Locate the cell with the specified text and output its [X, Y] center coordinate. 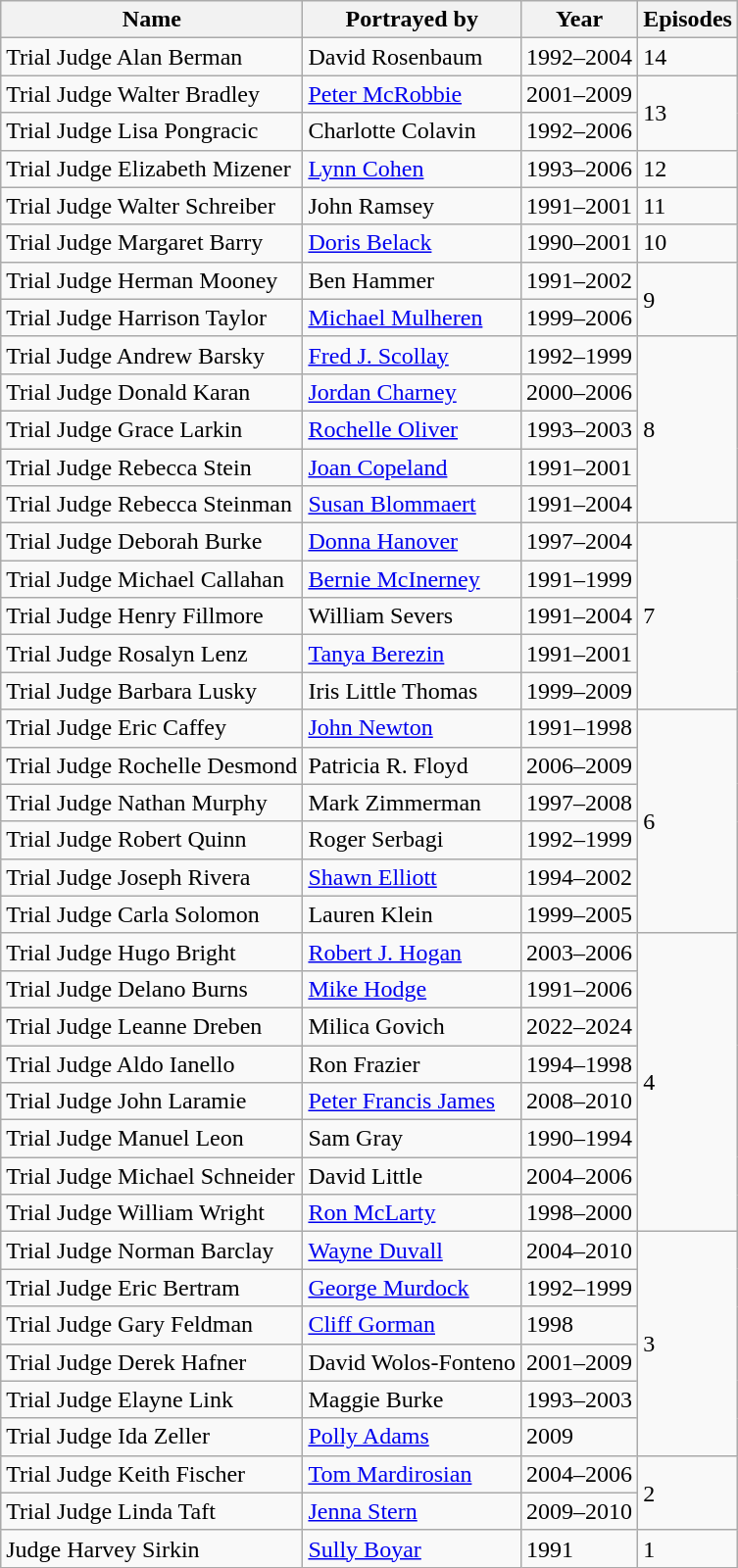
Trial Judge John Laramie [152, 1102]
2006–2009 [580, 765]
Trial Judge Rebecca Steinman [152, 505]
1991 [580, 1548]
12 [688, 169]
Lauren Klein [412, 914]
Trial Judge Eric Caffey [152, 728]
Trial Judge Rebecca Stein [152, 467]
Trial Judge Gary Feldman [152, 1325]
Polly Adams [412, 1437]
Shawn Elliott [412, 877]
2003–2006 [580, 952]
Sully Boyar [412, 1548]
Peter Francis James [412, 1102]
1998 [580, 1325]
10 [688, 243]
Ron McLarty [412, 1213]
Trial Judge Rosalyn Lenz [152, 654]
Trial Judge Walter Bradley [152, 94]
2000–2006 [580, 392]
2 [688, 1493]
Jenna Stern [412, 1511]
Susan Blommaert [412, 505]
Tanya Berezin [412, 654]
Cliff Gorman [412, 1325]
Charlotte Colavin [412, 131]
7 [688, 616]
Joan Copeland [412, 467]
1 [688, 1548]
David Little [412, 1176]
1999–2006 [580, 318]
4 [688, 1082]
David Rosenbaum [412, 57]
Patricia R. Floyd [412, 765]
8 [688, 429]
Trial Judge Grace Larkin [152, 429]
1998–2000 [580, 1213]
Trial Judge Deborah Burke [152, 542]
Trial Judge Manuel Leon [152, 1139]
9 [688, 299]
1993–2006 [580, 169]
Trial Judge Henry Fillmore [152, 616]
Trial Judge Rochelle Desmond [152, 765]
Trial Judge Harrison Taylor [152, 318]
Trial Judge Walter Schreiber [152, 206]
Trial Judge Barbara Lusky [152, 691]
Ben Hammer [412, 280]
Milica Govich [412, 1026]
Trial Judge Delano Burns [152, 989]
1994–2002 [580, 877]
Roger Serbagi [412, 840]
1994–1998 [580, 1063]
Trial Judge Andrew Barsky [152, 355]
Trial Judge Ida Zeller [152, 1437]
1991–1998 [580, 728]
2022–2024 [580, 1026]
1991–2002 [580, 280]
Trial Judge Leanne Dreben [152, 1026]
1999–2009 [580, 691]
14 [688, 57]
1997–2008 [580, 803]
Jordan Charney [412, 392]
Maggie Burke [412, 1399]
Trial Judge Derek Hafner [152, 1362]
Fred J. Scollay [412, 355]
William Severs [412, 616]
Trial Judge Margaret Barry [152, 243]
Michael Mulheren [412, 318]
Iris Little Thomas [412, 691]
Trial Judge Lisa Pongracic [152, 131]
Trial Judge Carla Solomon [152, 914]
Trial Judge Herman Mooney [152, 280]
Trial Judge Keith Fischer [152, 1474]
Peter McRobbie [412, 94]
Trial Judge William Wright [152, 1213]
Donna Hanover [412, 542]
Doris Belack [412, 243]
Trial Judge Hugo Bright [152, 952]
2008–2010 [580, 1102]
Trial Judge Alan Berman [152, 57]
Trial Judge Donald Karan [152, 392]
1991–1999 [580, 579]
Trial Judge Eric Bertram [152, 1288]
Ron Frazier [412, 1063]
Trial Judge Linda Taft [152, 1511]
Rochelle Oliver [412, 429]
Trial Judge Robert Quinn [152, 840]
11 [688, 206]
Robert J. Hogan [412, 952]
Judge Harvey Sirkin [152, 1548]
1990–2001 [580, 243]
1991–2006 [580, 989]
George Murdock [412, 1288]
Mark Zimmerman [412, 803]
Trial Judge Elizabeth Mizener [152, 169]
1990–1994 [580, 1139]
2009 [580, 1437]
2004–2010 [580, 1250]
Portrayed by [412, 20]
6 [688, 821]
1997–2004 [580, 542]
John Newton [412, 728]
Sam Gray [412, 1139]
David Wolos-Fonteno [412, 1362]
Trial Judge Elayne Link [152, 1399]
Trial Judge Joseph Rivera [152, 877]
Trial Judge Norman Barclay [152, 1250]
Year [580, 20]
Trial Judge Nathan Murphy [152, 803]
John Ramsey [412, 206]
Name [152, 20]
Tom Mardirosian [412, 1474]
3 [688, 1344]
Lynn Cohen [412, 169]
Trial Judge Michael Callahan [152, 579]
1992–2006 [580, 131]
1992–2004 [580, 57]
Episodes [688, 20]
Trial Judge Michael Schneider [152, 1176]
Wayne Duvall [412, 1250]
2009–2010 [580, 1511]
Trial Judge Aldo Ianello [152, 1063]
13 [688, 113]
Bernie McInerney [412, 579]
Mike Hodge [412, 989]
1999–2005 [580, 914]
